Locate the cell with the specified text and output its [X, Y] center coordinate. 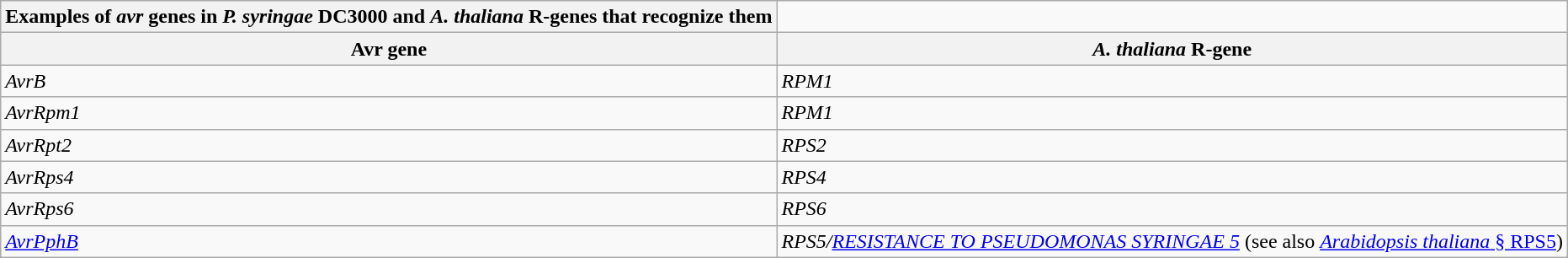
AvrRpm1 [389, 113]
AvrB [389, 81]
Examples of avr genes in P. syringae DC3000 and A. thaliana R-genes that recognize them [389, 17]
RPS4 [1172, 177]
A. thaliana R-gene [1172, 49]
RPS5/RESISTANCE TO PSEUDOMONAS SYRINGAE 5 (see also Arabidopsis thaliana § RPS5) [1172, 241]
AvrPphB [389, 241]
RPS2 [1172, 145]
AvrRps6 [389, 209]
RPS6 [1172, 209]
Avr gene [389, 49]
AvrRpt2 [389, 145]
AvrRps4 [389, 177]
